Identify which cell holds the provided text, then report its [x, y] central coordinate. 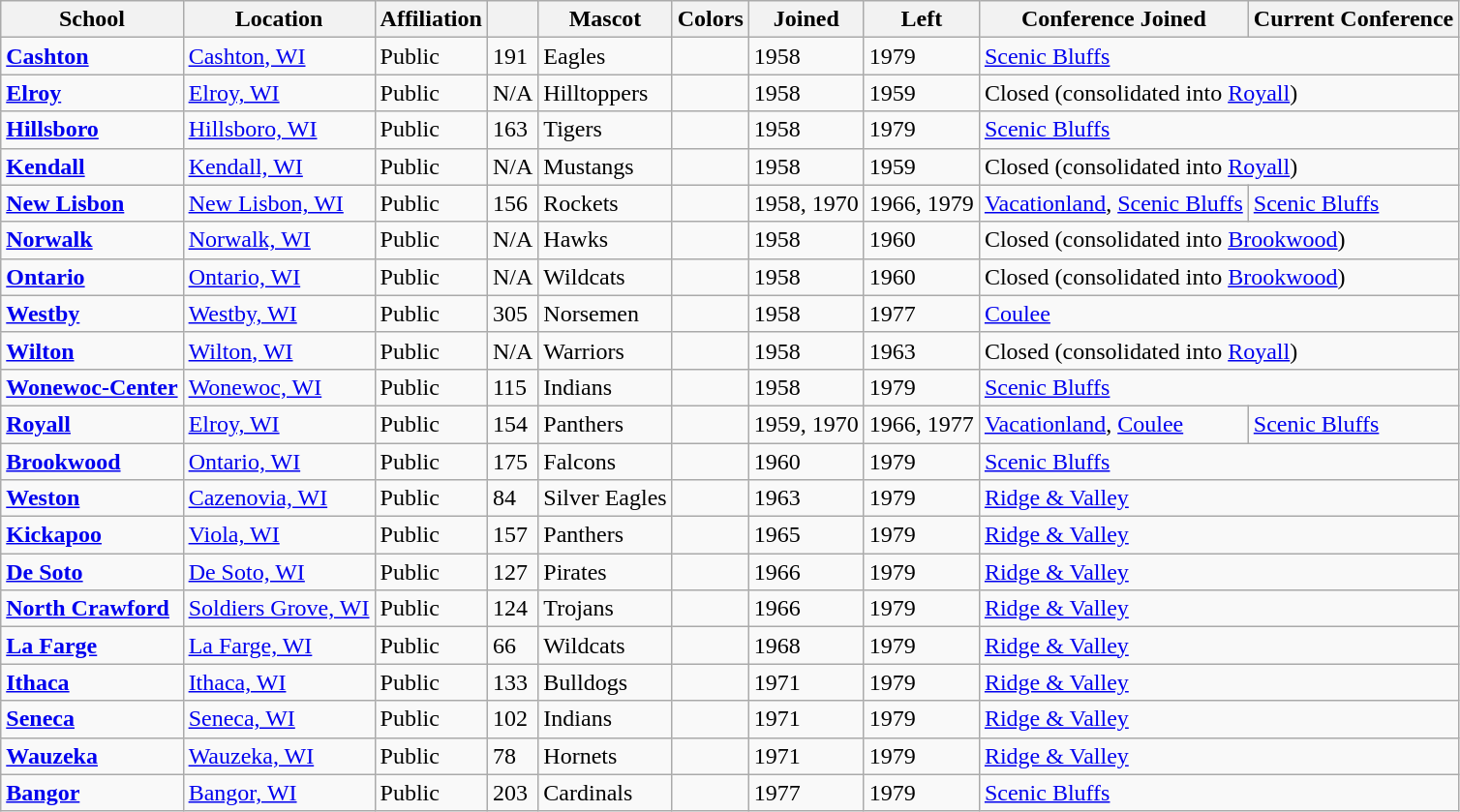
La Farge [92, 646]
Seneca, WI [279, 719]
Wonewoc-Center [92, 387]
Viola, WI [279, 535]
Cashton [92, 56]
127 [512, 572]
Coulee [1218, 314]
Ontario [92, 277]
Wauzeka, WI [279, 756]
Affiliation [431, 19]
84 [512, 498]
Vacationland, Coulee [1113, 424]
Brookwood [92, 462]
1968 [806, 646]
Wonewoc, WI [279, 387]
Cazenovia, WI [279, 498]
Current Conference [1354, 19]
154 [512, 424]
Norsemen [605, 314]
203 [512, 793]
102 [512, 719]
Westby, WI [279, 314]
Bulldogs [605, 682]
Pirates [605, 572]
Norwalk [92, 240]
Hilltoppers [605, 93]
Wilton, WI [279, 350]
1959, 1970 [806, 424]
Soldiers Grove, WI [279, 609]
Hornets [605, 756]
78 [512, 756]
66 [512, 646]
New Lisbon [92, 203]
1966, 1979 [922, 203]
Silver Eagles [605, 498]
Wilton [92, 350]
Bangor, WI [279, 793]
Kickapoo [92, 535]
Mascot [605, 19]
1958, 1970 [806, 203]
Hawks [605, 240]
Tigers [605, 130]
156 [512, 203]
Kendall [92, 166]
Location [279, 19]
School [92, 19]
La Farge, WI [279, 646]
Left [922, 19]
Warriors [605, 350]
Colors [711, 19]
Trojans [605, 609]
Westby [92, 314]
1966, 1977 [922, 424]
Bangor [92, 793]
Hillsboro, WI [279, 130]
Norwalk, WI [279, 240]
Mustangs [605, 166]
Ithaca [92, 682]
De Soto [92, 572]
Wauzeka [92, 756]
Falcons [605, 462]
Kendall, WI [279, 166]
Seneca [92, 719]
De Soto, WI [279, 572]
Joined [806, 19]
North Crawford [92, 609]
157 [512, 535]
Rockets [605, 203]
124 [512, 609]
Weston [92, 498]
191 [512, 56]
New Lisbon, WI [279, 203]
Cashton, WI [279, 56]
Conference Joined [1113, 19]
Vacationland, Scenic Bluffs [1113, 203]
Cardinals [605, 793]
Eagles [605, 56]
163 [512, 130]
1965 [806, 535]
175 [512, 462]
133 [512, 682]
Hillsboro [92, 130]
Royall [92, 424]
Ithaca, WI [279, 682]
Elroy [92, 93]
115 [512, 387]
305 [512, 314]
